Capture the cell that displays the provided text and extract its [X, Y] central coordinate. 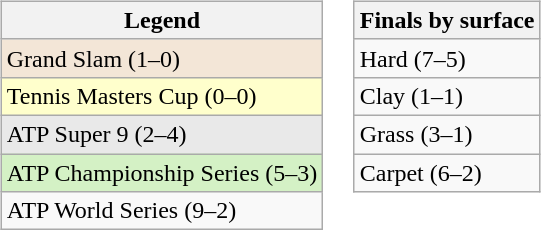
Grand Slam (1–0) [162, 58]
Tennis Masters Cup (0–0) [162, 96]
Hard (7–5) [447, 58]
Grass (3–1) [447, 134]
ATP World Series (9–2) [162, 211]
Legend [162, 20]
ATP Super 9 (2–4) [162, 134]
ATP Championship Series (5–3) [162, 173]
Clay (1–1) [447, 96]
Finals by surface [447, 20]
Carpet (6–2) [447, 173]
